Output the (x, y) coordinate of the center of the cell containing the given text.  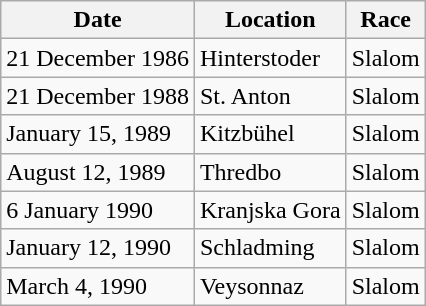
Thredbo (270, 172)
Veysonnaz (270, 286)
21 December 1986 (98, 58)
Kranjska Gora (270, 210)
Location (270, 20)
Date (98, 20)
Kitzbühel (270, 134)
March 4, 1990 (98, 286)
21 December 1988 (98, 96)
August 12, 1989 (98, 172)
St. Anton (270, 96)
January 15, 1989 (98, 134)
Race (386, 20)
6 January 1990 (98, 210)
Hinterstoder (270, 58)
January 12, 1990 (98, 248)
Schladming (270, 248)
